Detect which cell encompasses the target text, then output its [x, y] center coordinate. 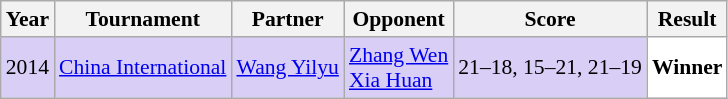
Wang Yilyu [288, 68]
Score [550, 19]
Partner [288, 19]
Year [28, 19]
Zhang Wen Xia Huan [398, 68]
Tournament [142, 19]
2014 [28, 68]
Result [688, 19]
Opponent [398, 19]
21–18, 15–21, 21–19 [550, 68]
China International [142, 68]
Winner [688, 68]
